Return the [X, Y] coordinate for the center point of the cell that contains the specified text.  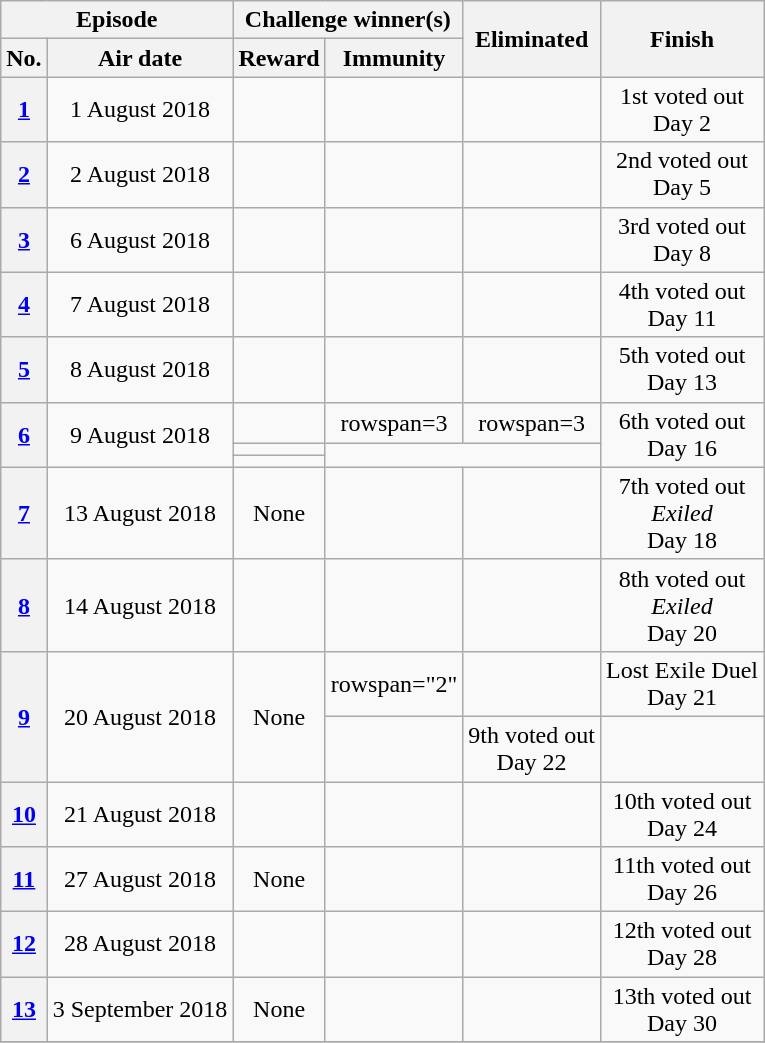
10 [24, 814]
21 August 2018 [140, 814]
Reward [279, 58]
2 [24, 174]
8th voted outExiledDay 20 [682, 605]
5 [24, 370]
11th voted outDay 26 [682, 880]
7th voted outExiledDay 18 [682, 513]
6 [24, 434]
27 August 2018 [140, 880]
7 August 2018 [140, 304]
1st voted outDay 2 [682, 110]
Eliminated [532, 39]
Challenge winner(s) [348, 20]
9 [24, 716]
8 [24, 605]
7 [24, 513]
Lost Exile DuelDay 21 [682, 684]
12 [24, 944]
13 [24, 1010]
11 [24, 880]
1 August 2018 [140, 110]
13 August 2018 [140, 513]
Air date [140, 58]
28 August 2018 [140, 944]
12th voted outDay 28 [682, 944]
1 [24, 110]
8 August 2018 [140, 370]
20 August 2018 [140, 716]
9th voted outDay 22 [532, 748]
6th voted outDay 16 [682, 434]
3 [24, 240]
Finish [682, 39]
5th voted outDay 13 [682, 370]
13th voted outDay 30 [682, 1010]
No. [24, 58]
2 August 2018 [140, 174]
9 August 2018 [140, 434]
14 August 2018 [140, 605]
3rd voted outDay 8 [682, 240]
6 August 2018 [140, 240]
4th voted outDay 11 [682, 304]
4 [24, 304]
Immunity [394, 58]
10th voted outDay 24 [682, 814]
rowspan="2" [394, 684]
3 September 2018 [140, 1010]
2nd voted outDay 5 [682, 174]
Episode [117, 20]
